Pinpoint the cell where the given text exists, returning its (X, Y) midpoint coordinate. 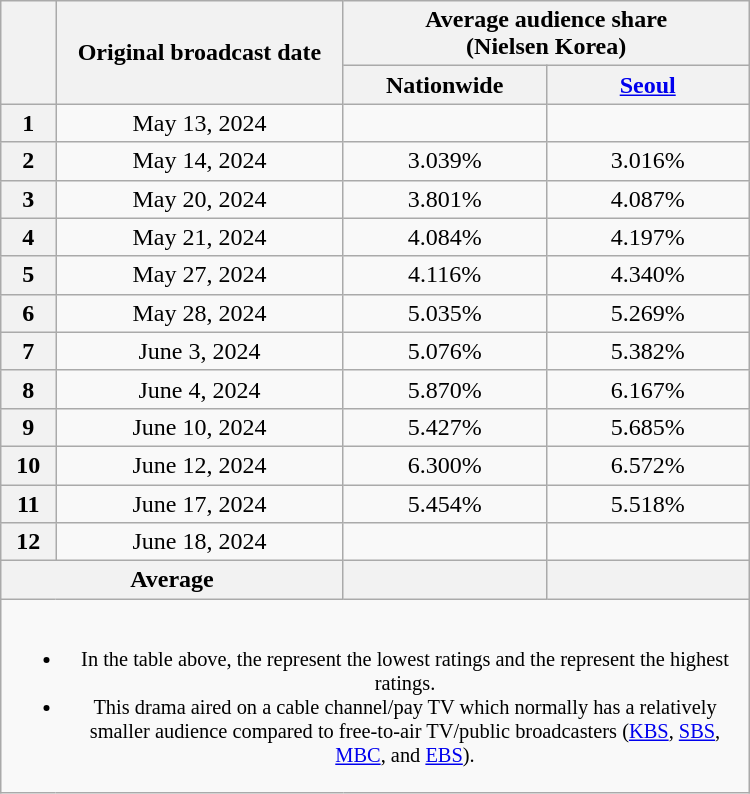
4 (28, 237)
4.087% (648, 199)
Average (172, 580)
5.685% (648, 427)
7 (28, 351)
Nationwide (444, 85)
5.518% (648, 503)
4.116% (444, 275)
6.572% (648, 465)
5.427% (444, 427)
5 (28, 275)
Average audience share(Nielsen Korea) (546, 34)
5.269% (648, 313)
9 (28, 427)
10 (28, 465)
5.035% (444, 313)
5.076% (444, 351)
6.167% (648, 389)
May 21, 2024 (200, 237)
5.870% (444, 389)
June 10, 2024 (200, 427)
11 (28, 503)
June 12, 2024 (200, 465)
June 18, 2024 (200, 542)
May 13, 2024 (200, 123)
May 14, 2024 (200, 161)
May 20, 2024 (200, 199)
3.016% (648, 161)
Seoul (648, 85)
6.300% (444, 465)
8 (28, 389)
2 (28, 161)
3 (28, 199)
June 17, 2024 (200, 503)
June 3, 2024 (200, 351)
June 4, 2024 (200, 389)
May 27, 2024 (200, 275)
May 28, 2024 (200, 313)
4.340% (648, 275)
Original broadcast date (200, 52)
12 (28, 542)
1 (28, 123)
3.801% (444, 199)
4.197% (648, 237)
4.084% (444, 237)
6 (28, 313)
5.382% (648, 351)
5.454% (444, 503)
3.039% (444, 161)
